Search for the cell housing the specified text and yield its (X, Y) center coordinate. 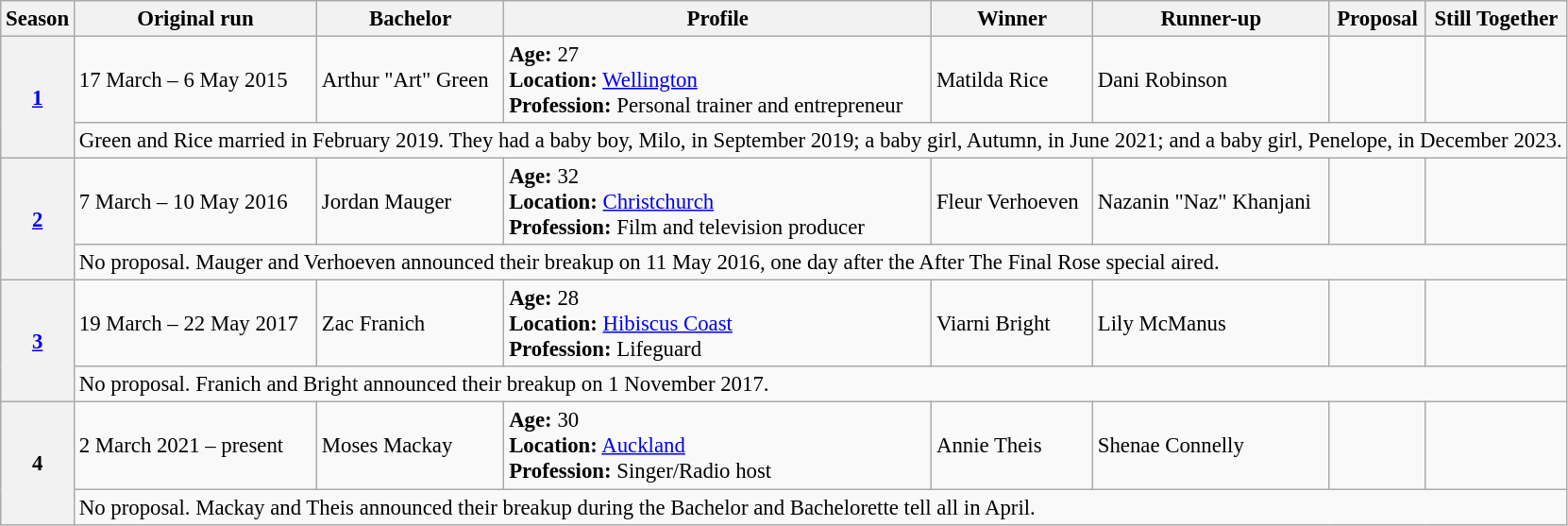
Winner (1012, 19)
17 March – 6 May 2015 (194, 80)
Lily McManus (1212, 324)
Moses Mackay (411, 446)
Proposal (1377, 19)
Dani Robinson (1212, 80)
Age: 32Location: ChristchurchProfession: Film and television producer (717, 202)
2 March 2021 – present (194, 446)
Age: 27Location: WellingtonProfession: Personal trainer and entrepreneur (717, 80)
No proposal. Mackay and Theis announced their breakup during the Bachelor and Bachelorette tell all in April. (820, 507)
Runner-up (1212, 19)
Profile (717, 19)
4 (38, 463)
Bachelor (411, 19)
Matilda Rice (1012, 80)
Annie Theis (1012, 446)
Zac Franich (411, 324)
1 (38, 98)
Age: 28Location: Hibiscus CoastProfession: Lifeguard (717, 324)
Season (38, 19)
Still Together (1496, 19)
Arthur "Art" Green (411, 80)
Nazanin "Naz" Khanjani (1212, 202)
7 March – 10 May 2016 (194, 202)
Original run (194, 19)
Jordan Mauger (411, 202)
Viarni Bright (1012, 324)
19 March – 22 May 2017 (194, 324)
Age: 30Location: AucklandProfession: Singer/Radio host (717, 446)
2 (38, 219)
Shenae Connelly (1212, 446)
No proposal. Mauger and Verhoeven announced their breakup on 11 May 2016, one day after the After The Final Rose special aired. (820, 263)
3 (38, 342)
Fleur Verhoeven (1012, 202)
No proposal. Franich and Bright announced their breakup on 1 November 2017. (820, 384)
